Return the [x, y] coordinate for the center point of the cell that contains the specified text.  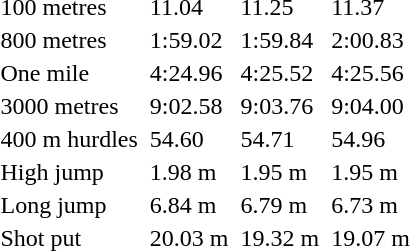
1.95 m [280, 172]
4:24.96 [189, 73]
1:59.84 [280, 40]
9:03.76 [280, 106]
54.60 [189, 139]
6.79 m [280, 205]
54.71 [280, 139]
6.84 m [189, 205]
1:59.02 [189, 40]
9:02.58 [189, 106]
1.98 m [189, 172]
4:25.52 [280, 73]
